Output the [x, y] coordinate of the center of the cell containing the given text.  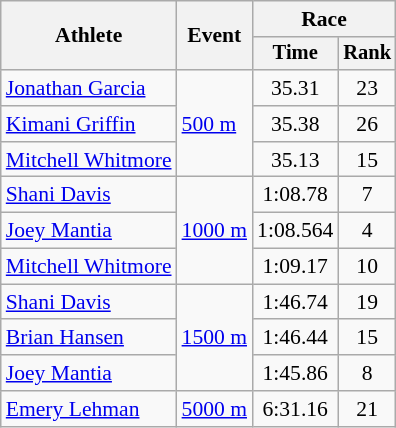
19 [367, 302]
Emery Lehman [89, 409]
8 [367, 373]
5000 m [214, 409]
Jonathan Garcia [89, 88]
Race [324, 19]
35.31 [295, 88]
1000 m [214, 230]
26 [367, 124]
Kimani Griffin [89, 124]
1:08.564 [295, 231]
Athlete [89, 36]
4 [367, 231]
Brian Hansen [89, 338]
1:46.74 [295, 302]
7 [367, 195]
1:08.78 [295, 195]
35.13 [295, 160]
1:46.44 [295, 338]
35.38 [295, 124]
23 [367, 88]
1:09.17 [295, 267]
6:31.16 [295, 409]
1:45.86 [295, 373]
Event [214, 36]
1500 m [214, 338]
21 [367, 409]
Time [295, 54]
Rank [367, 54]
10 [367, 267]
500 m [214, 124]
